Find where the given text appears and provide that cell's center as [x, y] coordinate. 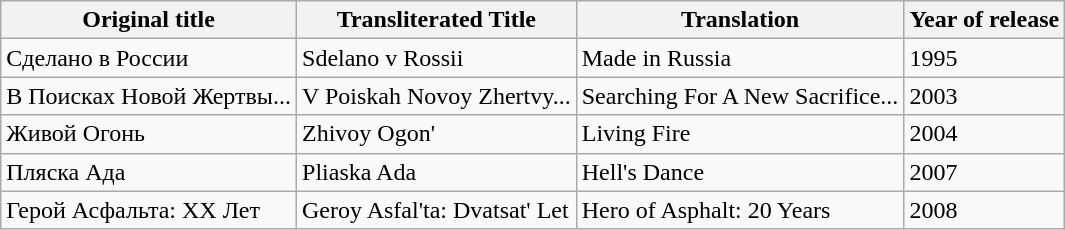
Searching For A New Sacrifice... [740, 96]
Transliterated Title [437, 20]
Pliaska Ada [437, 172]
В Поисках Новой Жертвы... [149, 96]
Живой Огонь [149, 134]
2003 [984, 96]
1995 [984, 58]
Sdelano v Rossii [437, 58]
V Poiskah Novoy Zhertvy... [437, 96]
Hell's Dance [740, 172]
Original title [149, 20]
2008 [984, 210]
Сделано в России [149, 58]
Пляска Ада [149, 172]
Translation [740, 20]
Made in Russia [740, 58]
Geroy Asfal'ta: Dvatsat' Let [437, 210]
Hero of Asphalt: 20 Years [740, 210]
2007 [984, 172]
Герой Асфальта: ХХ Лет [149, 210]
Zhivoy Ogon' [437, 134]
Living Fire [740, 134]
2004 [984, 134]
Year of release [984, 20]
